Locate the cell with the specified text and output its [X, Y] center coordinate. 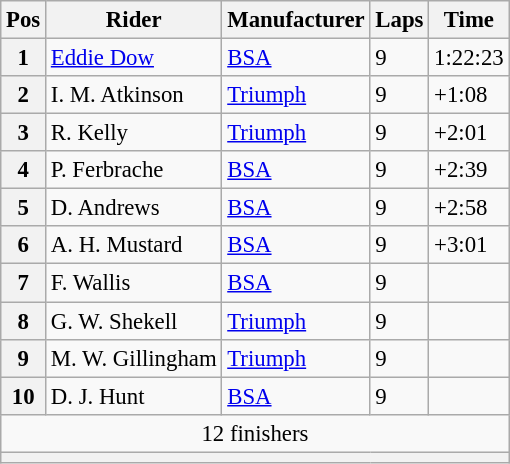
Pos [24, 20]
+1:08 [469, 95]
R. Kelly [134, 133]
I. M. Atkinson [134, 95]
12 finishers [255, 433]
10 [24, 396]
+2:39 [469, 170]
D. Andrews [134, 208]
F. Wallis [134, 283]
8 [24, 321]
4 [24, 170]
Eddie Dow [134, 58]
7 [24, 283]
6 [24, 245]
+2:01 [469, 133]
Manufacturer [296, 20]
+2:58 [469, 208]
P. Ferbrache [134, 170]
1 [24, 58]
Time [469, 20]
Laps [400, 20]
M. W. Gillingham [134, 358]
1:22:23 [469, 58]
Rider [134, 20]
3 [24, 133]
5 [24, 208]
G. W. Shekell [134, 321]
A. H. Mustard [134, 245]
+3:01 [469, 245]
2 [24, 95]
D. J. Hunt [134, 396]
